Return [x, y] of the center of cell containing provided text 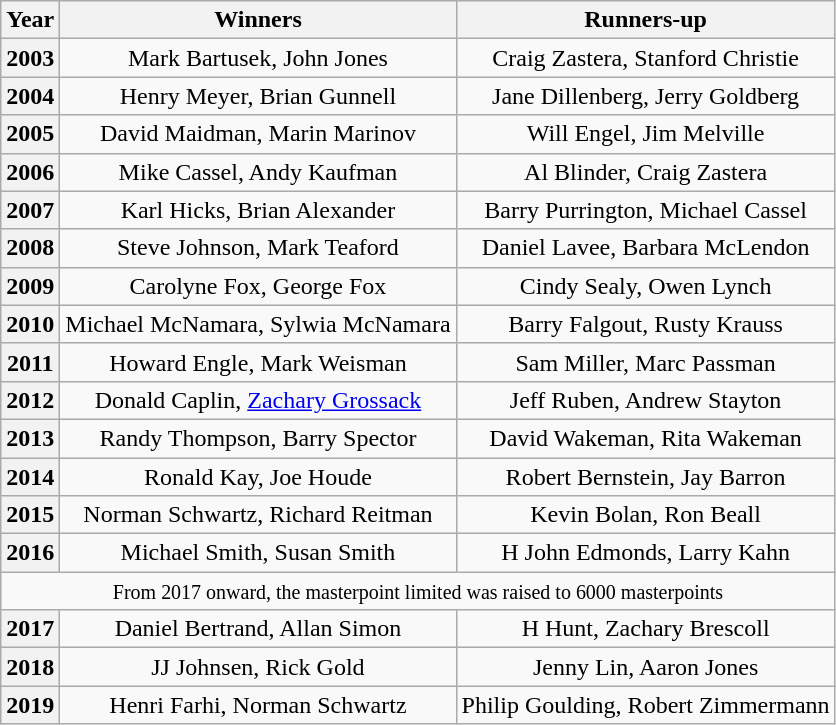
Craig Zastera, Stanford Christie [646, 58]
2003 [30, 58]
Daniel Lavee, Barbara McLendon [646, 248]
Philip Goulding, Robert Zimmermann [646, 705]
2009 [30, 286]
H Hunt, Zachary Brescoll [646, 629]
Jenny Lin, Aaron Jones [646, 667]
2010 [30, 324]
2015 [30, 515]
Mike Cassel, Andy Kaufman [258, 172]
2008 [30, 248]
Henry Meyer, Brian Gunnell [258, 96]
Donald Caplin, Zachary Grossack [258, 400]
Henri Farhi, Norman Schwartz [258, 705]
Michael Smith, Susan Smith [258, 553]
2014 [30, 477]
2016 [30, 553]
Sam Miller, Marc Passman [646, 362]
Year [30, 20]
Howard Engle, Mark Weisman [258, 362]
2017 [30, 629]
Robert Bernstein, Jay Barron [646, 477]
Jane Dillenberg, Jerry Goldberg [646, 96]
Jeff Ruben, Andrew Stayton [646, 400]
Norman Schwartz, Richard Reitman [258, 515]
2006 [30, 172]
Winners [258, 20]
2012 [30, 400]
Al Blinder, Craig Zastera [646, 172]
Michael McNamara, Sylwia McNamara [258, 324]
Mark Bartusek, John Jones [258, 58]
2013 [30, 438]
David Maidman, Marin Marinov [258, 134]
David Wakeman, Rita Wakeman [646, 438]
Ronald Kay, Joe Houde [258, 477]
From 2017 onward, the masterpoint limited was raised to 6000 masterpoints [418, 591]
Steve Johnson, Mark Teaford [258, 248]
2007 [30, 210]
2005 [30, 134]
Karl Hicks, Brian Alexander [258, 210]
Carolyne Fox, George Fox [258, 286]
Randy Thompson, Barry Spector [258, 438]
2018 [30, 667]
JJ Johnsen, Rick Gold [258, 667]
2004 [30, 96]
2011 [30, 362]
Daniel Bertrand, Allan Simon [258, 629]
Barry Purrington, Michael Cassel [646, 210]
Cindy Sealy, Owen Lynch [646, 286]
Kevin Bolan, Ron Beall [646, 515]
Runners-up [646, 20]
Barry Falgout, Rusty Krauss [646, 324]
2019 [30, 705]
H John Edmonds, Larry Kahn [646, 553]
Will Engel, Jim Melville [646, 134]
